Determine the [X, Y] coordinate at the center of the cell enclosing the given text.  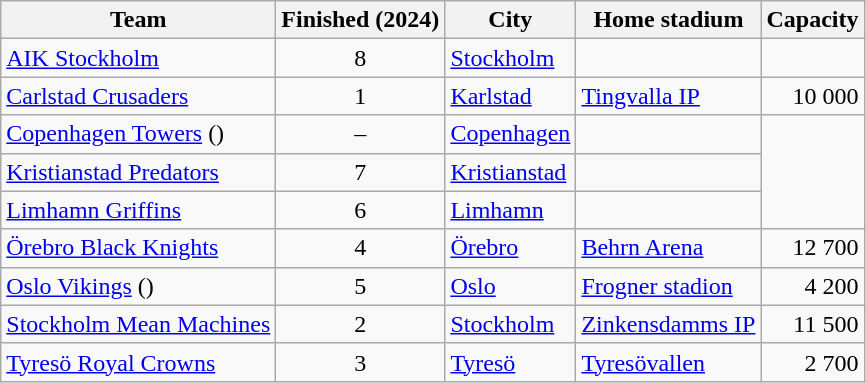
2 [360, 324]
1 [360, 96]
2 700 [812, 362]
Tyresö [510, 362]
– [360, 134]
Tyresövallen [668, 362]
3 [360, 362]
Carlstad Crusaders [138, 96]
Team [138, 20]
Capacity [812, 20]
Limhamn [510, 210]
Örebro [510, 248]
5 [360, 286]
8 [360, 58]
11 500 [812, 324]
Örebro Black Knights [138, 248]
Finished (2024) [360, 20]
Home stadium [668, 20]
Kristianstad [510, 172]
6 [360, 210]
Copenhagen [510, 134]
Frogner stadion [668, 286]
Karlstad [510, 96]
4 200 [812, 286]
12 700 [812, 248]
Limhamn Griffins [138, 210]
Oslo [510, 286]
Stockholm Mean Machines [138, 324]
7 [360, 172]
Behrn Arena [668, 248]
Copenhagen Towers () [138, 134]
AIK Stockholm [138, 58]
Oslo Vikings () [138, 286]
City [510, 20]
Tingvalla IP [668, 96]
10 000 [812, 96]
4 [360, 248]
Zinkensdamms IP [668, 324]
Kristianstad Predators [138, 172]
Tyresö Royal Crowns [138, 362]
